Find where the given text appears and provide that cell's center as (X, Y) coordinate. 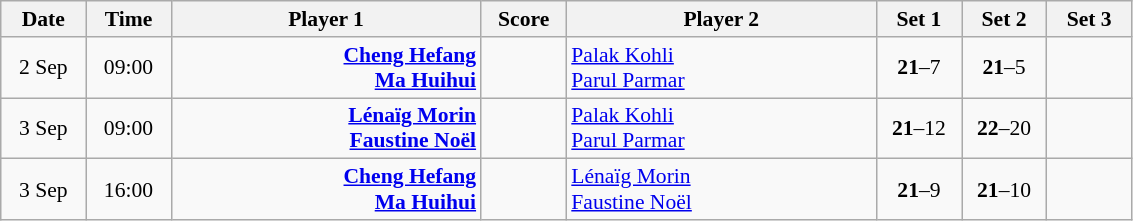
21–9 (918, 190)
Player 2 (721, 19)
21–12 (918, 128)
Score (524, 19)
Set 1 (918, 19)
Date (44, 19)
Player 1 (326, 19)
21–5 (1004, 68)
Set 3 (1090, 19)
2 Sep (44, 68)
Time (128, 19)
22–20 (1004, 128)
21–7 (918, 68)
21–10 (1004, 190)
Set 2 (1004, 19)
16:00 (128, 190)
